Locate the cell with the specified text and output its (x, y) center coordinate. 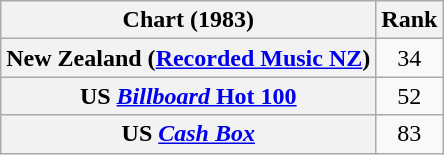
US Cash Box (188, 134)
34 (410, 58)
Rank (410, 20)
US Billboard Hot 100 (188, 96)
New Zealand (Recorded Music NZ) (188, 58)
Chart (1983) (188, 20)
52 (410, 96)
83 (410, 134)
